Search for the cell housing the specified text and yield its [x, y] center coordinate. 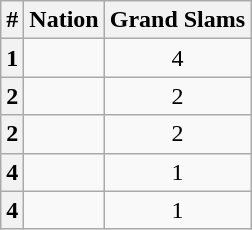
Grand Slams [177, 20]
# [12, 20]
Nation [64, 20]
